Identify which cell holds the provided text, then report its [X, Y] central coordinate. 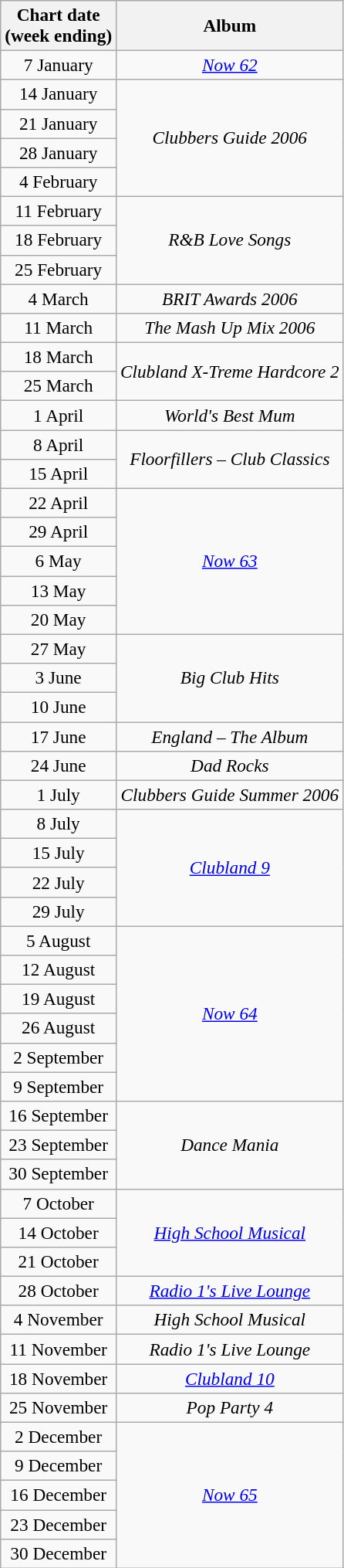
6 May [59, 561]
30 September [59, 1174]
R&B Love Songs [230, 239]
9 December [59, 1466]
11 February [59, 211]
4 March [59, 298]
Now 63 [230, 561]
8 April [59, 444]
29 April [59, 532]
8 July [59, 823]
5 August [59, 940]
14 October [59, 1232]
27 May [59, 649]
11 March [59, 328]
Clubland X-Treme Hardcore 2 [230, 372]
4 February [59, 182]
Pop Party 4 [230, 1407]
28 October [59, 1291]
19 August [59, 999]
22 July [59, 882]
18 March [59, 357]
23 September [59, 1145]
Album [230, 25]
3 June [59, 677]
7 January [59, 65]
2 December [59, 1437]
25 March [59, 386]
22 April [59, 503]
17 June [59, 736]
Clubbers Guide 2006 [230, 137]
1 July [59, 795]
16 December [59, 1495]
11 November [59, 1349]
World's Best Mum [230, 415]
28 January [59, 152]
15 July [59, 853]
7 October [59, 1203]
24 June [59, 765]
21 January [59, 124]
2 September [59, 1057]
23 December [59, 1524]
Now 65 [230, 1495]
BRIT Awards 2006 [230, 298]
Floorfillers – Club Classics [230, 459]
Clubbers Guide Summer 2006 [230, 795]
21 October [59, 1261]
Dad Rocks [230, 765]
Big Club Hits [230, 678]
25 November [59, 1407]
13 May [59, 590]
18 November [59, 1378]
Chart date(week ending) [59, 25]
4 November [59, 1320]
Dance Mania [230, 1145]
12 August [59, 969]
Clubland 10 [230, 1378]
26 August [59, 1028]
29 July [59, 911]
Now 62 [230, 65]
10 June [59, 707]
9 September [59, 1086]
England – The Album [230, 736]
30 December [59, 1553]
16 September [59, 1115]
14 January [59, 94]
20 May [59, 619]
The Mash Up Mix 2006 [230, 328]
25 February [59, 270]
Clubland 9 [230, 867]
18 February [59, 240]
15 April [59, 473]
1 April [59, 415]
Now 64 [230, 1013]
